Pinpoint the cell where the given text exists, returning its (x, y) midpoint coordinate. 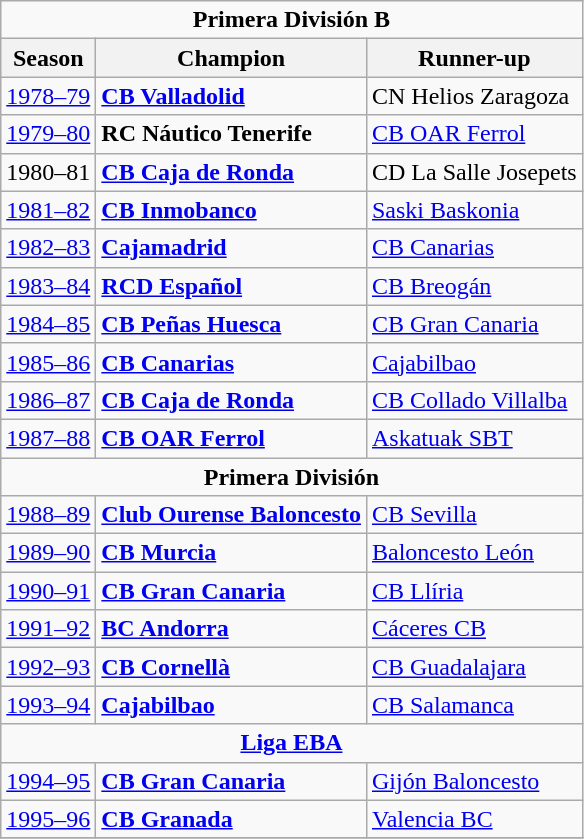
Runner-up (474, 58)
Club Ourense Baloncesto (232, 515)
CB Peñas Huesca (232, 324)
CB Murcia (232, 553)
Primera División (292, 477)
Saski Baskonia (474, 210)
CB Llíria (474, 591)
Champion (232, 58)
1990–91 (48, 591)
Askatuak SBT (474, 438)
CB Guadalajara (474, 667)
1981–82 (48, 210)
1989–90 (48, 553)
1994–95 (48, 781)
1979–80 (48, 134)
RCD Español (232, 286)
CN Helios Zaragoza (474, 96)
1991–92 (48, 629)
CB Salamanca (474, 705)
1985–86 (48, 362)
CB Valladolid (232, 96)
CB Granada (232, 819)
1980–81 (48, 172)
Baloncesto León (474, 553)
1978–79 (48, 96)
Primera División B (292, 20)
CB Breogán (474, 286)
CB Collado Villalba (474, 400)
BC Andorra (232, 629)
1988–89 (48, 515)
1986–87 (48, 400)
CB Cornellà (232, 667)
1984–85 (48, 324)
CB Sevilla (474, 515)
Valencia BC (474, 819)
CD La Salle Josepets (474, 172)
Cajamadrid (232, 248)
1992–93 (48, 667)
CB Inmobanco (232, 210)
Liga EBA (292, 743)
1982–83 (48, 248)
1993–94 (48, 705)
Gijón Baloncesto (474, 781)
1987–88 (48, 438)
RC Náutico Tenerife (232, 134)
1983–84 (48, 286)
Cáceres CB (474, 629)
Season (48, 58)
1995–96 (48, 819)
